Locate the cell with the specified text and output its [x, y] center coordinate. 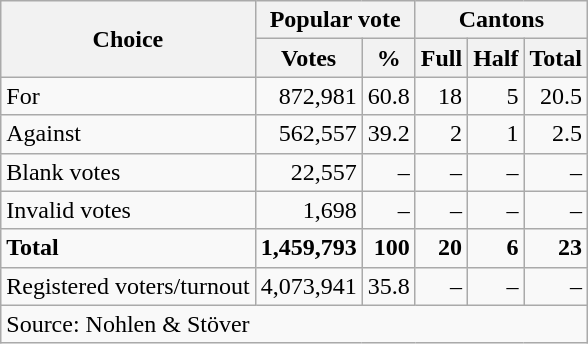
5 [496, 96]
Cantons [501, 20]
60.8 [388, 96]
Full [441, 58]
39.2 [388, 134]
6 [496, 248]
2.5 [556, 134]
1,698 [308, 210]
20.5 [556, 96]
22,557 [308, 172]
Votes [308, 58]
Choice [128, 39]
Registered voters/turnout [128, 286]
100 [388, 248]
20 [441, 248]
18 [441, 96]
Blank votes [128, 172]
For [128, 96]
Invalid votes [128, 210]
2 [441, 134]
562,557 [308, 134]
% [388, 58]
Source: Nohlen & Stöver [294, 324]
Against [128, 134]
872,981 [308, 96]
Half [496, 58]
35.8 [388, 286]
1,459,793 [308, 248]
4,073,941 [308, 286]
Popular vote [335, 20]
23 [556, 248]
1 [496, 134]
